Search for the cell housing the specified text and yield its [x, y] center coordinate. 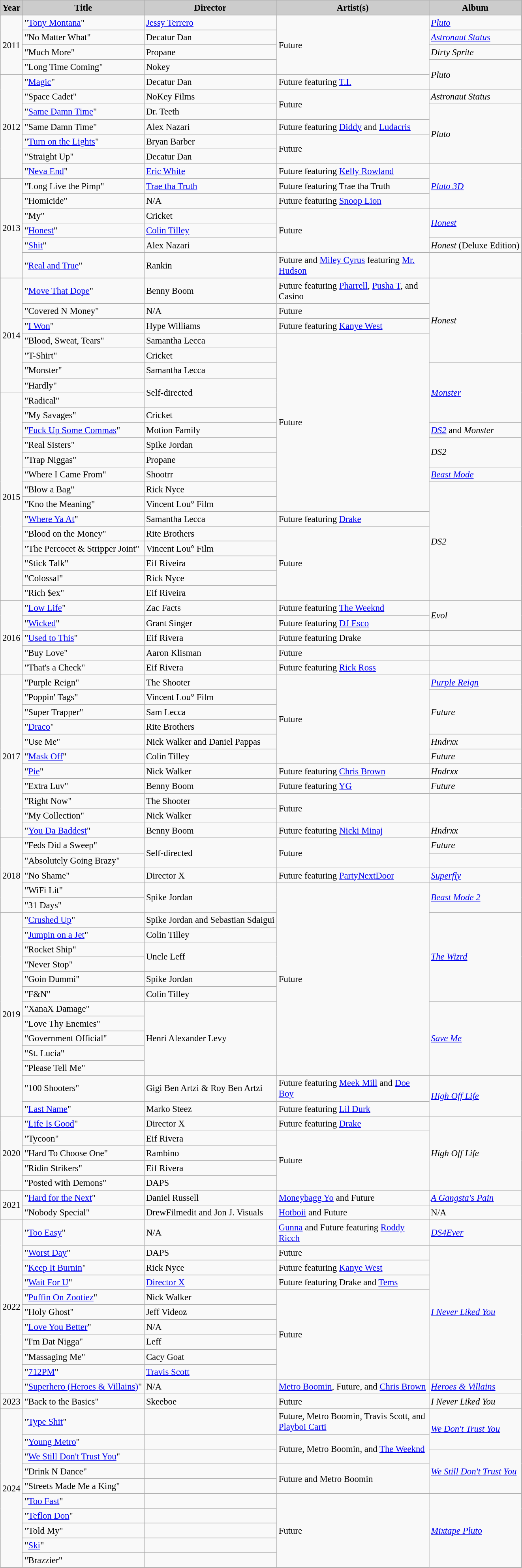
Future featuring Lil Durk [353, 1109]
Future, Metro Boomin, and The Weeknd [353, 1449]
"That's a Check" [83, 667]
"No Matter What" [83, 38]
Grant Singer [210, 623]
"Purple Reign" [83, 682]
"Government Official" [83, 1038]
Sam Lecca [210, 712]
Future featuring Rick Ross [353, 667]
"Last Name" [83, 1109]
"Honest" [83, 231]
"Love Thy Enemies" [83, 1024]
2017 [11, 757]
"The Percocet & Stripper Joint" [83, 549]
"Kno the Meaning" [83, 504]
"Ski" [83, 1545]
"Mask Off" [83, 757]
Zac Facts [210, 608]
"Monster" [83, 371]
"Move That Dope" [83, 291]
NoKey Films [210, 97]
"Colossal" [83, 578]
"You Da Baddest" [83, 831]
Daniel Russell [210, 1198]
"Never Stop" [83, 964]
Rankin [210, 265]
"Poppin' Tags" [83, 697]
"Love You Better" [83, 1327]
"Homicide" [83, 201]
2016 [11, 638]
"Rocket Ship" [83, 950]
Moneybagg Yo and Future [353, 1198]
"Teflon Don" [83, 1516]
"Young Metro" [83, 1442]
Beast Mode [475, 475]
"WiFi Lit" [83, 890]
2011 [11, 45]
Future featuring Chris Brown [353, 772]
DS2 and Monster [475, 430]
"Hard To Choose One" [83, 1153]
2024 [11, 1489]
Future featuring The Weeknd [353, 608]
Henri Alexander Levy [210, 1038]
"Radical" [83, 400]
Honest (Deluxe Edition) [475, 245]
Marko Steez [210, 1109]
Nokey [210, 67]
Rambino [210, 1153]
Pluto 3D [475, 186]
"Too Fast" [83, 1501]
Eric White [210, 171]
"Ridin Strikers" [83, 1168]
Superfly [475, 875]
"Goin Dummi" [83, 979]
"Rich $ex" [83, 593]
2012 [11, 126]
Hotboii and Future [353, 1213]
"Buy Love" [83, 653]
Motion Family [210, 430]
Trae tha Truth [210, 186]
Spike Jordan and Sebastian Sdaigui [210, 920]
"Please Tell Me" [83, 1068]
2021 [11, 1205]
"Where I Came From" [83, 475]
Hype Williams [210, 326]
Future featuring Trae tha Truth [353, 186]
Purple Reign [475, 682]
"Wicked" [83, 623]
Bryan Barber [210, 141]
"T-Shirt" [83, 356]
Future featuring Meek Mill and Doe Boy [353, 1088]
Beast Mode 2 [475, 897]
Year [11, 8]
Dirty Sprite [475, 53]
Evol [475, 615]
"St. Lucia" [83, 1053]
The Wizrd [475, 957]
"Fuck Up Some Commas" [83, 430]
"Blood on the Money" [83, 534]
"Draco" [83, 727]
Dr. Teeth [210, 112]
"Pie" [83, 772]
"Where Ya At" [83, 519]
"Feds Did a Sweep" [83, 846]
Future and Metro Boomin [353, 1478]
"Puffin On Zootiez" [83, 1298]
Future and Miley Cyrus featuring Mr. Hudson [353, 265]
We Still Don't Trust You [475, 1471]
"Life Is Good" [83, 1123]
"Wait For U" [83, 1283]
2015 [11, 497]
Title [83, 8]
Gigi Ben Artzi & Roy Ben Artzi [210, 1088]
DrewFilmedit and Jon J. Visuals [210, 1213]
"Magic" [83, 82]
Uncle Leff [210, 957]
"I'm Dat Nigga" [83, 1342]
"Turn on the Lights" [83, 141]
"Trap Niggas" [83, 460]
Monster [475, 393]
Future featuring T.I. [353, 82]
Future, Metro Boomin, Travis Scott, and Playboi Carti [353, 1422]
"Use Me" [83, 742]
Cacy Goat [210, 1357]
Metro Boomin, Future, and Chris Brown [353, 1386]
"Posted with Demons" [83, 1183]
"Much More" [83, 53]
Skeeboe [210, 1401]
2013 [11, 228]
Save Me [475, 1038]
Travis Scott [210, 1372]
"Type Shit" [83, 1422]
"Keep It Burnin" [83, 1268]
"XanaX Damage" [83, 1009]
Future featuring Snoop Lion [353, 201]
Mixtape Pluto [475, 1531]
We Don't Trust You [475, 1429]
"Drink N Dance" [83, 1471]
"Hard for the Next" [83, 1198]
"We Still Don't Trust You" [83, 1457]
"Holy Ghost" [83, 1312]
"My Collection" [83, 816]
"Superhero (Heroes & Villains)" [83, 1386]
Jessy Terrero [210, 23]
"Streets Made Me a King" [83, 1486]
Nick Walker and Daniel Pappas [210, 742]
"Tony Montana" [83, 23]
"Too Easy" [83, 1233]
"Used to This" [83, 638]
"My" [83, 216]
2018 [11, 875]
"Tycoon" [83, 1138]
"Stick Talk" [83, 563]
DS4Ever [475, 1233]
Album [475, 8]
"Straight Up" [83, 156]
Future featuring YG [353, 786]
"Right Now" [83, 801]
"Covered N Money" [83, 311]
2020 [11, 1153]
Future featuring Pharrell, Pusha T, and Casino [353, 291]
Leff [210, 1342]
"Space Cadet" [83, 97]
2014 [11, 336]
"F&N" [83, 994]
"Extra Luv" [83, 786]
Future featuring Diddy and Ludacris [353, 127]
"Hardly" [83, 385]
2022 [11, 1307]
"I Won" [83, 326]
Director [210, 8]
2019 [11, 1014]
"My Savages" [83, 415]
"Worst Day" [83, 1253]
"Crushed Up" [83, 920]
"Long Live the Pimp" [83, 186]
"Low Life" [83, 608]
"Back to the Basics" [83, 1401]
"712PM" [83, 1372]
A Gangsta's Pain [475, 1198]
"31 Days" [83, 905]
Future featuring Drake and Tems [353, 1283]
"Super Trapper" [83, 712]
Future featuring Nicki Minaj [353, 831]
Gunna and Future featuring Roddy Ricch [353, 1233]
Jeff Videoz [210, 1312]
Artist(s) [353, 8]
"Absolutely Going Brazy" [83, 860]
"No Shame" [83, 875]
2023 [11, 1401]
Future featuring PartyNextDoor [353, 875]
Aaron Klisman [210, 653]
"Real and True" [83, 265]
"Real Sisters" [83, 445]
"Massaging Me" [83, 1357]
Future featuring Kelly Rowland [353, 171]
"100 Shooters" [83, 1088]
"Blood, Sweat, Tears" [83, 341]
Heroes & Villains [475, 1386]
"Neva End" [83, 171]
Future featuring DJ Esco [353, 623]
Shootrr [210, 475]
"Shit" [83, 245]
"Long Time Coming" [83, 67]
"Blow a Bag" [83, 489]
"Brazzier" [83, 1560]
"Told My" [83, 1531]
"Nobody Special" [83, 1213]
"Jumpin on a Jet" [83, 935]
